Search for the cell housing the specified text and yield its (x, y) center coordinate. 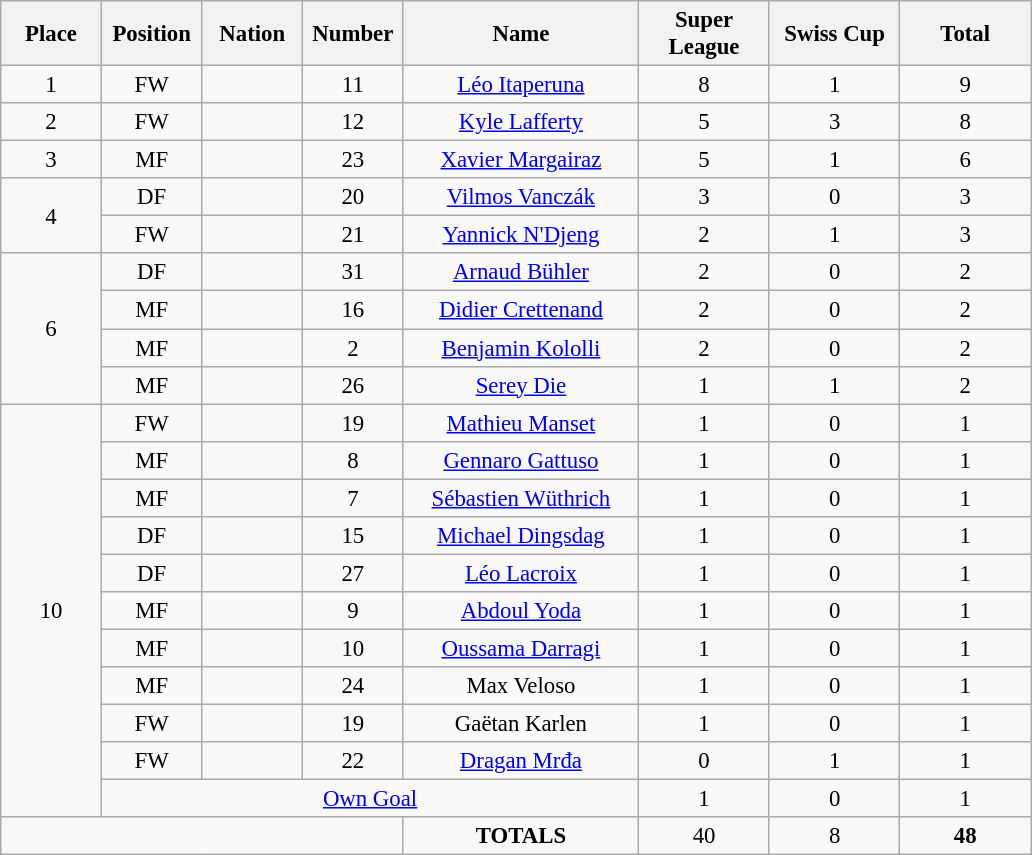
Nation (252, 34)
22 (354, 761)
Number (354, 34)
Benjamin Kololli (521, 348)
Sébastien Wüthrich (521, 498)
Max Veloso (521, 686)
Swiss Cup (834, 34)
Own Goal (370, 799)
TOTALS (521, 836)
26 (354, 385)
4 (52, 216)
Serey Die (521, 385)
Michael Dingsdag (521, 536)
Arnaud Bühler (521, 273)
11 (354, 85)
31 (354, 273)
12 (354, 122)
Position (152, 34)
Mathieu Manset (521, 423)
Oussama Darragi (521, 648)
40 (704, 836)
Kyle Lafferty (521, 122)
16 (354, 310)
Dragan Mrđa (521, 761)
24 (354, 686)
Léo Itaperuna (521, 85)
27 (354, 573)
15 (354, 536)
Place (52, 34)
Gennaro Gattuso (521, 460)
Super League (704, 34)
Xavier Margairaz (521, 160)
Gaëtan Karlen (521, 724)
Abdoul Yoda (521, 611)
20 (354, 197)
Yannick N'Djeng (521, 235)
Vilmos Vanczák (521, 197)
21 (354, 235)
23 (354, 160)
Name (521, 34)
7 (354, 498)
Didier Crettenand (521, 310)
Total (966, 34)
48 (966, 836)
Léo Lacroix (521, 573)
